Extract the [X, Y] coordinate from the center of the cell holding the provided text.  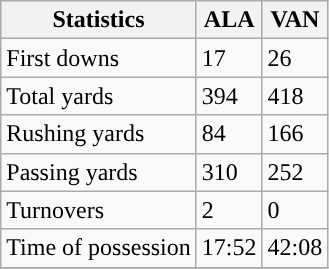
26 [295, 58]
Rushing yards [99, 134]
17 [229, 58]
42:08 [295, 248]
VAN [295, 20]
17:52 [229, 248]
Time of possession [99, 248]
252 [295, 172]
166 [295, 134]
Turnovers [99, 210]
0 [295, 210]
ALA [229, 20]
84 [229, 134]
310 [229, 172]
394 [229, 96]
Passing yards [99, 172]
First downs [99, 58]
Statistics [99, 20]
Total yards [99, 96]
418 [295, 96]
2 [229, 210]
